Extract the [x, y] coordinate from the center of the cell holding the provided text.  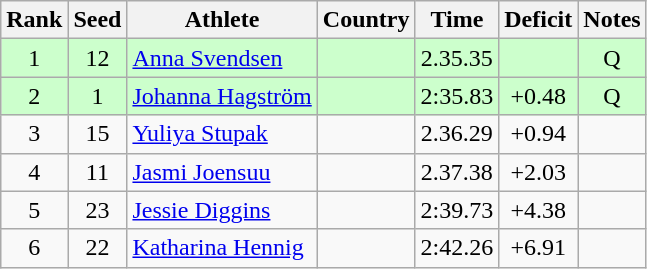
22 [98, 248]
6 [34, 248]
15 [98, 134]
2:35.83 [457, 96]
12 [98, 58]
11 [98, 172]
Jasmi Joensuu [222, 172]
2.36.29 [457, 134]
Johanna Hagström [222, 96]
+0.94 [538, 134]
Rank [34, 20]
5 [34, 210]
Deficit [538, 20]
3 [34, 134]
+0.48 [538, 96]
Yuliya Stupak [222, 134]
2.37.38 [457, 172]
4 [34, 172]
Jessie Diggins [222, 210]
+6.91 [538, 248]
2.35.35 [457, 58]
Country [366, 20]
Notes [612, 20]
Katharina Hennig [222, 248]
2:42.26 [457, 248]
+2.03 [538, 172]
+4.38 [538, 210]
Seed [98, 20]
Time [457, 20]
Anna Svendsen [222, 58]
23 [98, 210]
2 [34, 96]
Athlete [222, 20]
2:39.73 [457, 210]
